Scan for the cell matching the given text and deliver its (X, Y) coordinate at center. 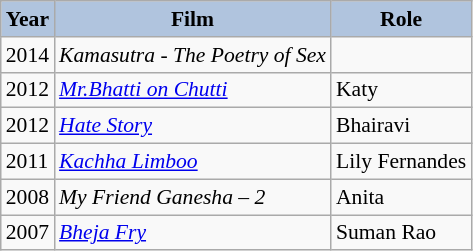
Film (192, 19)
Anita (401, 197)
Hate Story (192, 126)
2007 (28, 233)
2014 (28, 55)
Lily Fernandes (401, 162)
Year (28, 19)
Kamasutra - The Poetry of Sex (192, 55)
Bhairavi (401, 126)
Bheja Fry (192, 233)
Katy (401, 90)
Mr.Bhatti on Chutti (192, 90)
Suman Rao (401, 233)
2011 (28, 162)
Role (401, 19)
Kachha Limboo (192, 162)
My Friend Ganesha – 2 (192, 197)
2008 (28, 197)
